Extract the [X, Y] coordinate from the center of the cell holding the provided text.  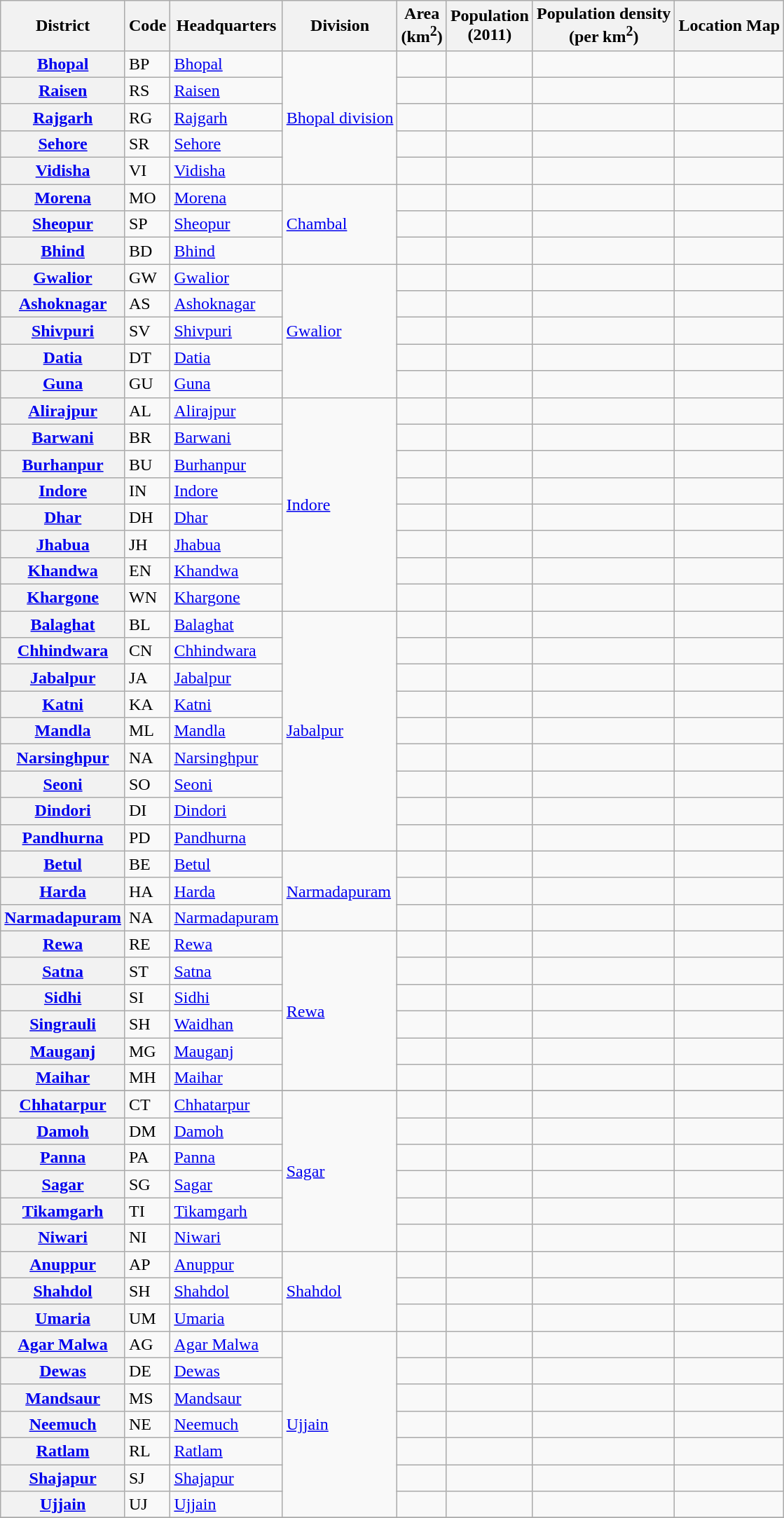
BE [147, 864]
SG [147, 1184]
RG [147, 117]
RL [147, 1451]
PA [147, 1158]
Code [147, 26]
BU [147, 464]
TI [147, 1211]
SP [147, 224]
PD [147, 837]
NI [147, 1238]
ML [147, 731]
KA [147, 704]
Singrauli [63, 1025]
SI [147, 997]
RS [147, 90]
JH [147, 544]
Waidhan [226, 1025]
MH [147, 1078]
Chambal [340, 224]
WN [147, 598]
EN [147, 570]
CN [147, 651]
AL [147, 411]
CT [147, 1105]
BP [147, 64]
SO [147, 784]
JA [147, 678]
MG [147, 1051]
UJ [147, 1505]
GW [147, 278]
AS [147, 304]
AG [147, 1344]
DM [147, 1131]
RE [147, 944]
AP [147, 1264]
BR [147, 437]
DT [147, 357]
NE [147, 1424]
HA [147, 891]
GU [147, 384]
SV [147, 331]
Division [340, 26]
DI [147, 811]
SR [147, 144]
ST [147, 971]
VI [147, 171]
DE [147, 1371]
BD [147, 251]
Bhopal division [340, 117]
Population density(per km2) [603, 26]
Area(km2) [422, 26]
BL [147, 624]
DH [147, 517]
IN [147, 491]
MO [147, 198]
District [63, 26]
Location Map [729, 26]
SJ [147, 1478]
UM [147, 1318]
MS [147, 1397]
Population(2011) [489, 26]
Headquarters [226, 26]
